Return the [X, Y] coordinate for the center point of the cell that contains the specified text.  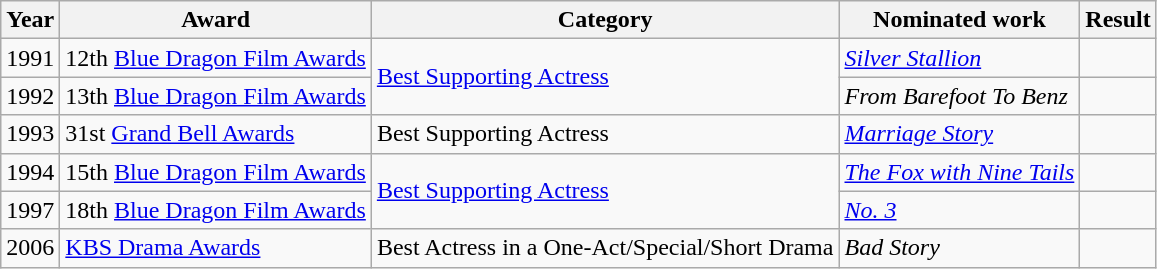
1997 [30, 210]
From Barefoot To Benz [960, 96]
Silver Stallion [960, 58]
The Fox with Nine Tails [960, 172]
Category [605, 20]
KBS Drama Awards [216, 248]
13th Blue Dragon Film Awards [216, 96]
Marriage Story [960, 134]
Result [1118, 20]
Bad Story [960, 248]
1991 [30, 58]
No. 3 [960, 210]
31st Grand Bell Awards [216, 134]
1992 [30, 96]
Best Actress in a One-Act/Special/Short Drama [605, 248]
1993 [30, 134]
18th Blue Dragon Film Awards [216, 210]
Nominated work [960, 20]
15th Blue Dragon Film Awards [216, 172]
Award [216, 20]
2006 [30, 248]
Year [30, 20]
12th Blue Dragon Film Awards [216, 58]
1994 [30, 172]
